Output the [X, Y] coordinate of the center of the cell containing the given text.  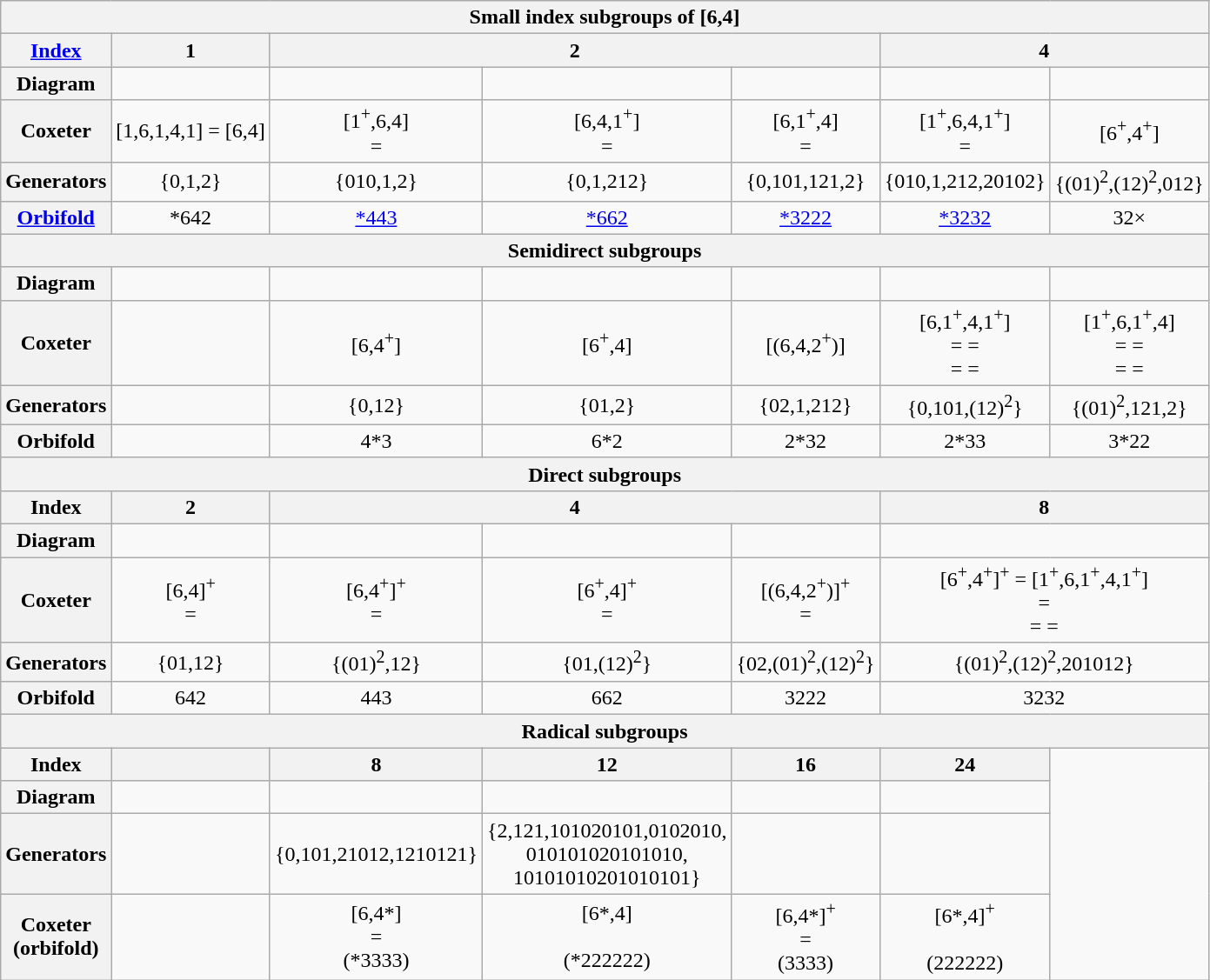
[1,6,1,4,1] = [6,4] [191, 131]
[6,4,1+] = [607, 131]
{(01)2,(12)2,201012} [1044, 663]
*443 [376, 217]
Small index subgroups of [6,4] [605, 17]
[1+,6,4,1+] = [965, 131]
3222 [806, 698]
{01,12} [191, 663]
{(01)2,12} [376, 663]
*3232 [965, 217]
[(6,4,2+)] [806, 343]
Coxeter(orbifold) [56, 937]
[6,4*] = (*3333) [376, 937]
[6,1+,4] = [806, 131]
{01,2} [607, 405]
6*2 [607, 441]
642 [191, 698]
[6+,4+]+ = [1+,6,1+,4,1+] = = = [1044, 600]
4*3 [376, 441]
[6+,4] [607, 343]
[1+,6,1+,4] = = = = [1129, 343]
1 [191, 50]
Direct subgroups [605, 474]
{0,1,2} [191, 181]
{0,12} [376, 405]
{(01)2,(12)2,012} [1129, 181]
12 [607, 764]
*642 [191, 217]
2*33 [965, 441]
2*32 [806, 441]
*3222 [806, 217]
662 [607, 698]
[6,4]+ = [191, 600]
3232 [1044, 698]
[(6,4,2+)]+ = [806, 600]
3*22 [1129, 441]
{01,(12)2} [607, 663]
{2,121,101020101,0102010,010101020101010,10101010201010101} [607, 854]
443 [376, 698]
[6,4+]+ = [376, 600]
*662 [607, 217]
16 [806, 764]
[1+,6,4] = [376, 131]
[6+,4+] [1129, 131]
{0,101,121,2} [806, 181]
{010,1,212,20102} [965, 181]
{010,1,2} [376, 181]
Radical subgroups [605, 731]
[6,1+,4,1+] = = = = [965, 343]
[6+,4]+ = [607, 600]
[6,4*]+ = (3333) [806, 937]
{0,101,21012,1210121} [376, 854]
[6,4+] [376, 343]
{02,1,212} [806, 405]
Semidirect subgroups [605, 250]
{0,1,212} [607, 181]
{0,101,(12)2} [965, 405]
{02,(01)2,(12)2} [806, 663]
32× [1129, 217]
24 [965, 764]
[6*,4](*222222) [607, 937]
[6*,4]+(222222) [965, 937]
{(01)2,121,2} [1129, 405]
